Extract the (x, y) coordinate from the center of the cell holding the provided text.  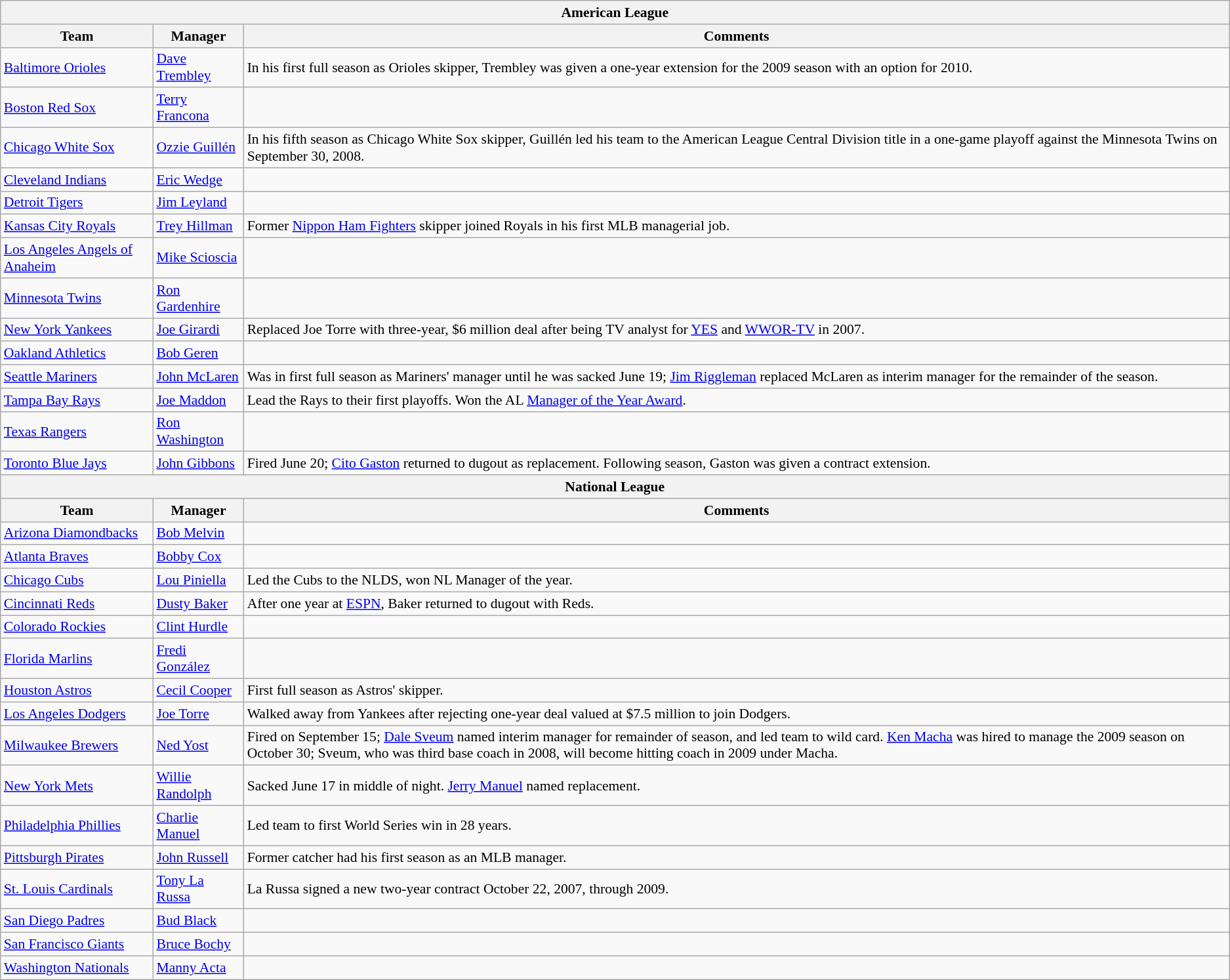
Ozzie Guillén (198, 148)
In his first full season as Orioles skipper, Trembley was given a one-year extension for the 2009 season with an option for 2010. (737, 67)
Chicago White Sox (77, 148)
Bobby Cox (198, 557)
Ned Yost (198, 745)
Manny Acta (198, 968)
New York Mets (77, 786)
Los Angeles Angels of Anaheim (77, 258)
Led the Cubs to the NLDS, won NL Manager of the year. (737, 581)
Washington Nationals (77, 968)
San Francisco Giants (77, 945)
Bob Melvin (198, 533)
Bob Geren (198, 354)
Fired June 20; Cito Gaston returned to dugout as replacement. Following season, Gaston was given a contract extension. (737, 464)
National League (615, 487)
Replaced Joe Torre with three-year, $6 million deal after being TV analyst for YES and WWOR-TV in 2007. (737, 330)
Fredi González (198, 659)
St. Louis Cardinals (77, 889)
Jim Leyland (198, 203)
Baltimore Orioles (77, 67)
Lead the Rays to their first playoffs. Won the AL Manager of the Year Award. (737, 400)
Dave Trembley (198, 67)
Texas Rangers (77, 432)
Detroit Tigers (77, 203)
Sacked June 17 in middle of night. Jerry Manuel named replacement. (737, 786)
Charlie Manuel (198, 825)
Trey Hillman (198, 226)
Joe Torre (198, 714)
American League (615, 12)
Joe Girardi (198, 330)
Former Nippon Ham Fighters skipper joined Royals in his first MLB managerial job. (737, 226)
John Gibbons (198, 464)
John McLaren (198, 377)
Cecil Cooper (198, 691)
After one year at ESPN, Baker returned to dugout with Reds. (737, 603)
Dusty Baker (198, 603)
Mike Scioscia (198, 258)
Lou Piniella (198, 581)
Cincinnati Reds (77, 603)
Joe Maddon (198, 400)
Bud Black (198, 921)
Pittsburgh Pirates (77, 857)
Tampa Bay Rays (77, 400)
Ron Washington (198, 432)
Colorado Rockies (77, 627)
Los Angeles Dodgers (77, 714)
Clint Hurdle (198, 627)
New York Yankees (77, 330)
Led team to first World Series win in 28 years. (737, 825)
Ron Gardenhire (198, 298)
Minnesota Twins (77, 298)
Seattle Mariners (77, 377)
Milwaukee Brewers (77, 745)
First full season as Astros' skipper. (737, 691)
Toronto Blue Jays (77, 464)
Houston Astros (77, 691)
Bruce Bochy (198, 945)
Kansas City Royals (77, 226)
Former catcher had his first season as an MLB manager. (737, 857)
Willie Randolph (198, 786)
Eric Wedge (198, 180)
La Russa signed a new two-year contract October 22, 2007, through 2009. (737, 889)
Florida Marlins (77, 659)
Terry Francona (198, 108)
Philadelphia Phillies (77, 825)
Oakland Athletics (77, 354)
Atlanta Braves (77, 557)
Chicago Cubs (77, 581)
John Russell (198, 857)
Cleveland Indians (77, 180)
Walked away from Yankees after rejecting one-year deal valued at $7.5 million to join Dodgers. (737, 714)
Boston Red Sox (77, 108)
San Diego Padres (77, 921)
Arizona Diamondbacks (77, 533)
Tony La Russa (198, 889)
